Provide the [X, Y] coordinate of the cell's center where the given text is located.  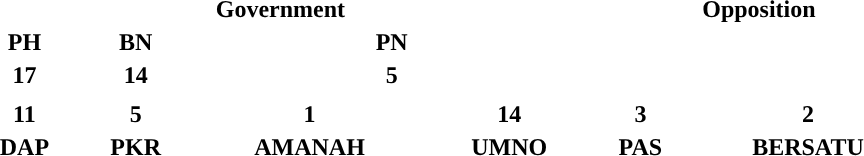
1 [309, 114]
PN [391, 42]
BN [136, 42]
3 [640, 114]
